Pinpoint the cell where the given text exists, returning its [x, y] midpoint coordinate. 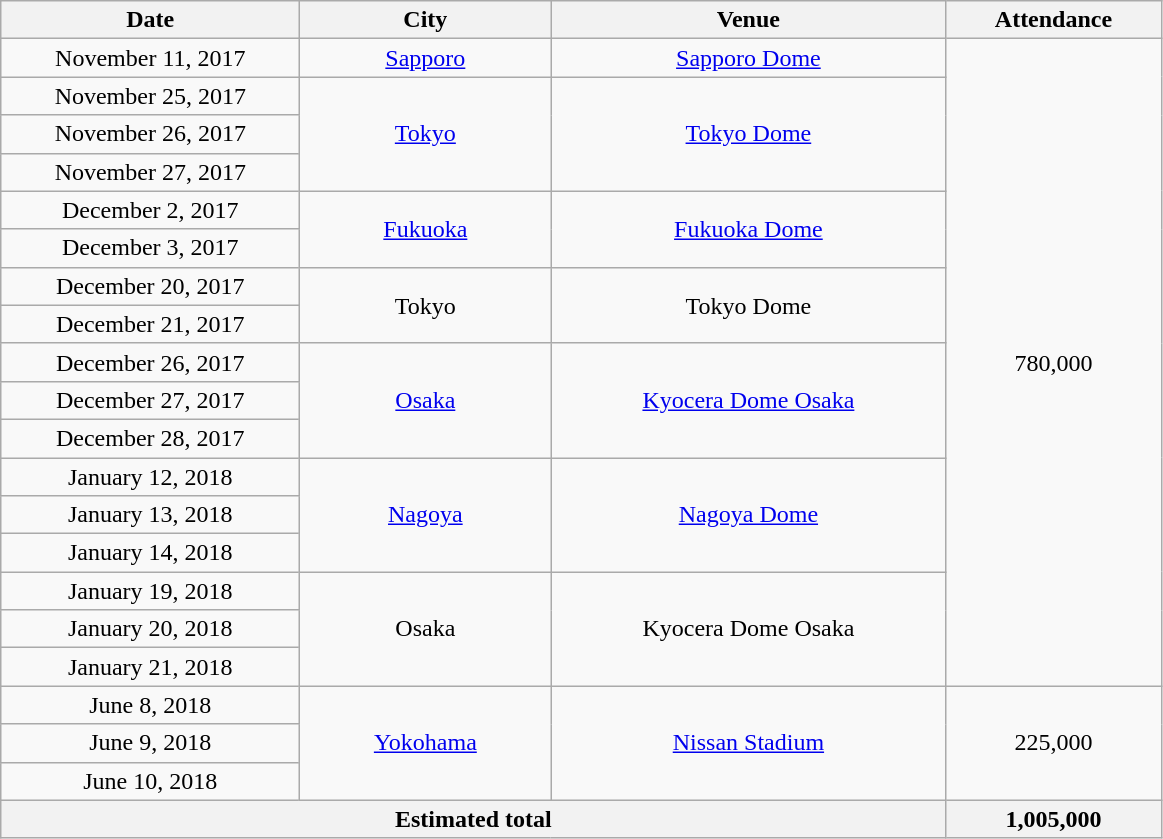
June 8, 2018 [150, 705]
Yokohama [426, 743]
November 26, 2017 [150, 134]
Nagoya [426, 515]
January 21, 2018 [150, 667]
Nissan Stadium [748, 743]
November 27, 2017 [150, 172]
June 10, 2018 [150, 781]
December 26, 2017 [150, 362]
Estimated total [474, 819]
Sapporo Dome [748, 58]
City [426, 20]
Venue [748, 20]
Sapporo [426, 58]
Nagoya Dome [748, 515]
January 12, 2018 [150, 477]
January 20, 2018 [150, 629]
December 20, 2017 [150, 286]
225,000 [1054, 743]
November 25, 2017 [150, 96]
December 3, 2017 [150, 248]
Date [150, 20]
December 21, 2017 [150, 324]
December 28, 2017 [150, 438]
June 9, 2018 [150, 743]
January 13, 2018 [150, 515]
January 14, 2018 [150, 553]
Attendance [1054, 20]
December 27, 2017 [150, 400]
Fukuoka Dome [748, 229]
780,000 [1054, 362]
November 11, 2017 [150, 58]
1,005,000 [1054, 819]
December 2, 2017 [150, 210]
Fukuoka [426, 229]
January 19, 2018 [150, 591]
